Extract the [x, y] coordinate from the center of the cell holding the provided text.  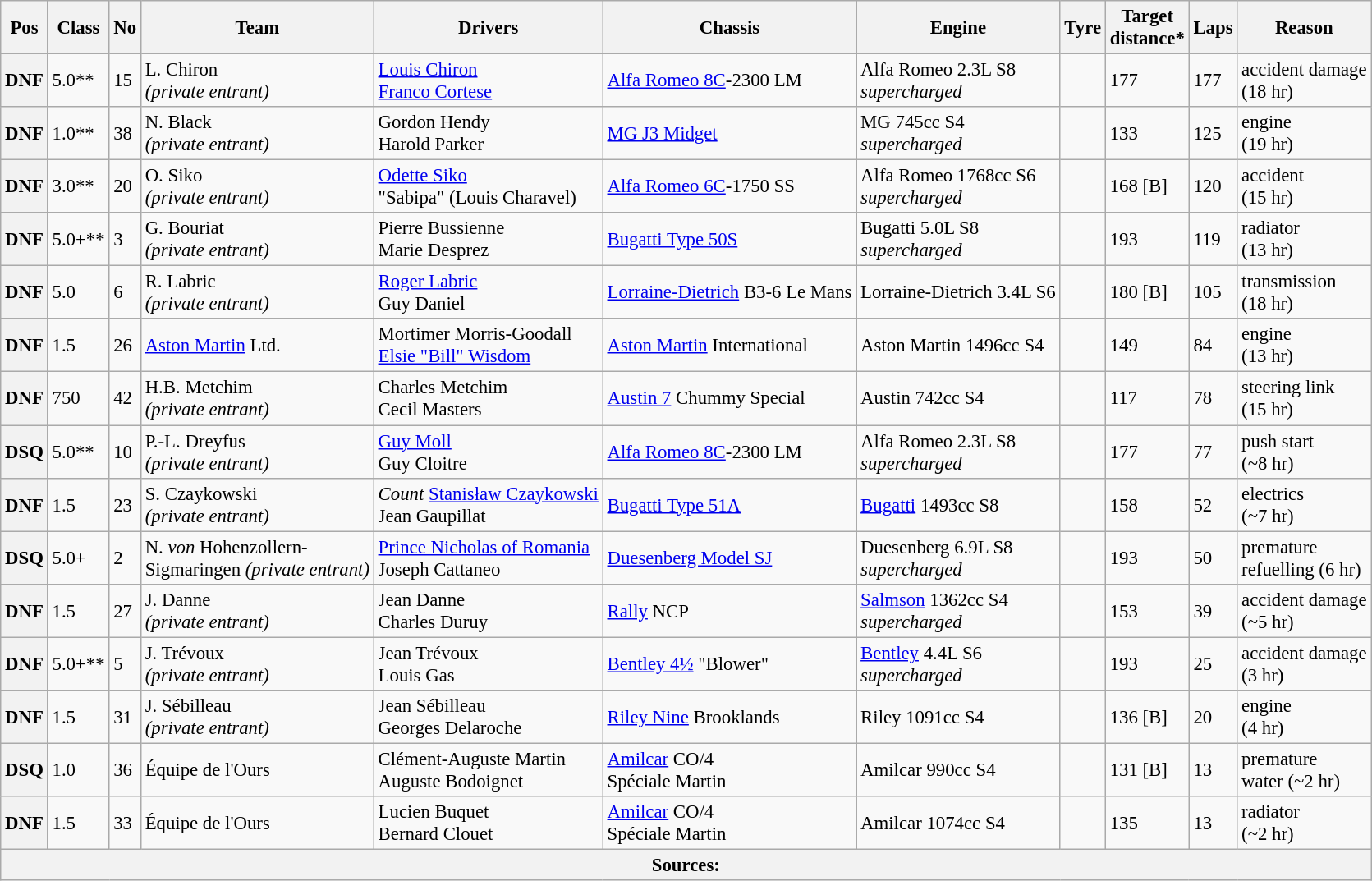
MG J3 Midget [729, 133]
accident damage (18 hr) [1304, 80]
Rally NCP [729, 611]
131 [B] [1147, 770]
P.-L. Dreyfus(private entrant) [257, 452]
136 [B] [1147, 718]
engine (19 hr) [1304, 133]
105 [1214, 292]
Jean Trévoux Louis Gas [488, 663]
Pierre Bussienne Marie Desprez [488, 240]
radiator (~2 hr) [1304, 823]
52 [1214, 504]
Pos [25, 28]
Lucien Buquet Bernard Clouet [488, 823]
O. Siko(private entrant) [257, 187]
Reason [1304, 28]
Austin 7 Chummy Special [729, 399]
168 [B] [1147, 187]
N. von Hohenzollern-Sigmaringen (private entrant) [257, 558]
Duesenberg Model SJ [729, 558]
engine (4 hr) [1304, 718]
steering link(15 hr) [1304, 399]
135 [1147, 823]
Lorraine-Dietrich 3.4L S6 [958, 292]
Riley 1091cc S4 [958, 718]
84 [1214, 345]
125 [1214, 133]
Aston Martin International [729, 345]
Class [79, 28]
N. Black(private entrant) [257, 133]
Bugatti 1493cc S8 [958, 504]
MG 745cc S4supercharged [958, 133]
42 [125, 399]
engine (13 hr) [1304, 345]
Amilcar 990cc S4 [958, 770]
Aston Martin 1496cc S4 [958, 345]
Louis Chiron Franco Cortese [488, 80]
Riley Nine Brooklands [729, 718]
25 [1214, 663]
117 [1147, 399]
Targetdistance* [1147, 28]
prematurerefuelling (6 hr) [1304, 558]
Bentley 4.4L S6 supercharged [958, 663]
33 [125, 823]
153 [1147, 611]
L. Chiron(private entrant) [257, 80]
Prince Nicholas of Romania Joseph Cattaneo [488, 558]
750 [79, 399]
accident (15 hr) [1304, 187]
J. Danne(private entrant) [257, 611]
Odette Siko "Sabipa" (Louis Charavel) [488, 187]
Jean Sébilleau Georges Delaroche [488, 718]
Count Stanisław Czaykowski Jean Gaupillat [488, 504]
Team [257, 28]
120 [1214, 187]
Chassis [729, 28]
2 [125, 558]
accident damage (~5 hr) [1304, 611]
1.0 [79, 770]
5.0 [79, 292]
Alfa Romeo 6C-1750 SS [729, 187]
J. Trévoux(private entrant) [257, 663]
Mortimer Morris-Goodall Elsie "Bill" Wisdom [488, 345]
transmission (18 hr) [1304, 292]
Clément-Auguste Martin Auguste Bodoignet [488, 770]
Engine [958, 28]
38 [125, 133]
Bugatti 5.0L S8supercharged [958, 240]
Amilcar 1074cc S4 [958, 823]
10 [125, 452]
Bugatti Type 51A [729, 504]
180 [B] [1147, 292]
prematurewater (~2 hr) [1304, 770]
push start (~8 hr) [1304, 452]
26 [125, 345]
Charles Metchim Cecil Masters [488, 399]
R. Labric(private entrant) [257, 292]
electrics (~7 hr) [1304, 504]
Austin 742cc S4 [958, 399]
15 [125, 80]
Alfa Romeo 1768cc S6supercharged [958, 187]
3.0** [79, 187]
5.0+ [79, 558]
Lorraine-Dietrich B3-6 Le Mans [729, 292]
Gordon Hendy Harold Parker [488, 133]
J. Sébilleau(private entrant) [257, 718]
Tyre [1082, 28]
Bentley 4½ "Blower" [729, 663]
36 [125, 770]
31 [125, 718]
G. Bouriat(private entrant) [257, 240]
Laps [1214, 28]
158 [1147, 504]
39 [1214, 611]
radiator (13 hr) [1304, 240]
5 [125, 663]
No [125, 28]
133 [1147, 133]
1.0** [79, 133]
27 [125, 611]
78 [1214, 399]
Guy Moll Guy Cloitre [488, 452]
Roger Labric Guy Daniel [488, 292]
accident damage (3 hr) [1304, 663]
Drivers [488, 28]
119 [1214, 240]
Aston Martin Ltd. [257, 345]
50 [1214, 558]
S. Czaykowski(private entrant) [257, 504]
Jean Danne Charles Duruy [488, 611]
6 [125, 292]
Bugatti Type 50S [729, 240]
H.B. Metchim(private entrant) [257, 399]
23 [125, 504]
Duesenberg 6.9L S8supercharged [958, 558]
Sources: [686, 865]
3 [125, 240]
Salmson 1362cc S4supercharged [958, 611]
149 [1147, 345]
77 [1214, 452]
